Capture the cell that displays the provided text and extract its (x, y) central coordinate. 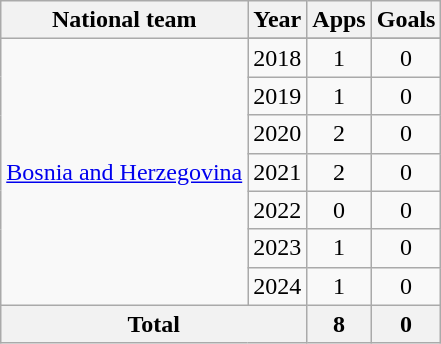
2019 (278, 96)
National team (124, 20)
Goals (406, 20)
2023 (278, 248)
2021 (278, 172)
Apps (339, 20)
8 (339, 324)
2022 (278, 210)
Total (154, 324)
2018 (278, 58)
Bosnia and Herzegovina (124, 172)
Year (278, 20)
2020 (278, 134)
2024 (278, 286)
